Extract the (x, y) coordinate from the center of the cell holding the provided text.  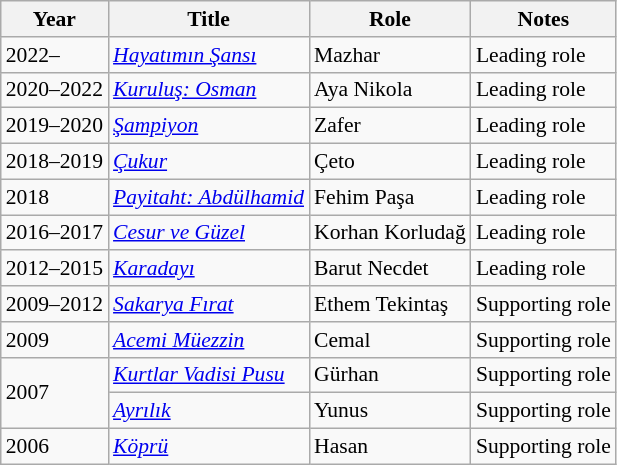
Kurtlar Vadisi Pusu (208, 375)
2016–2017 (54, 233)
Hasan (390, 447)
2006 (54, 447)
2020–2022 (54, 90)
Çeto (390, 162)
Zafer (390, 126)
Acemi Müezzin (208, 340)
Kuruluş: Osman (208, 90)
Barut Necdet (390, 269)
Cesur ve Güzel (208, 233)
Korhan Korludağ (390, 233)
Çukur (208, 162)
Fehim Paşa (390, 197)
Ayrılık (208, 411)
Yunus (390, 411)
Karadayı (208, 269)
2007 (54, 392)
Mazhar (390, 55)
Year (54, 19)
2018 (54, 197)
2009–2012 (54, 304)
Ethem Tekintaş (390, 304)
Cemal (390, 340)
2019–2020 (54, 126)
Payitaht: Abdülhamid (208, 197)
Aya Nikola (390, 90)
Notes (544, 19)
2022– (54, 55)
Title (208, 19)
Hayatımın Şansı (208, 55)
Köprü (208, 447)
2009 (54, 340)
Gürhan (390, 375)
2018–2019 (54, 162)
Sakarya Fırat (208, 304)
2012–2015 (54, 269)
Role (390, 19)
Şampiyon (208, 126)
